From the cell containing the given text, extract its center point as [X, Y] coordinate. 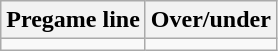
Over/under [210, 20]
Pregame line [74, 20]
